Find where the given text appears and provide that cell's center as [X, Y] coordinate. 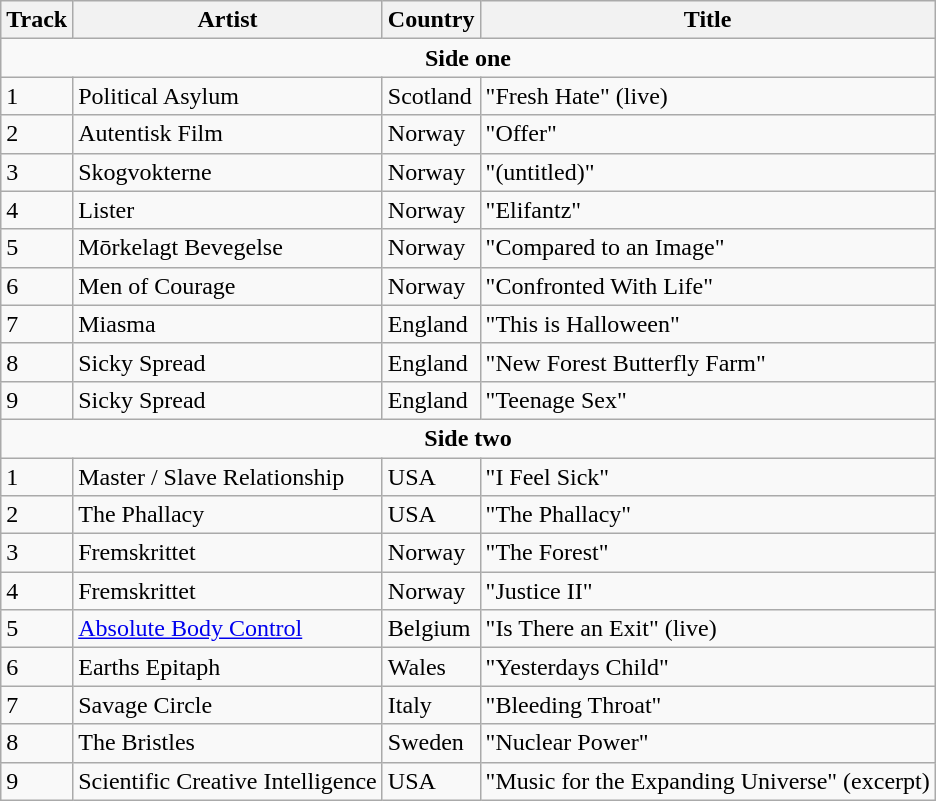
Scientific Creative Intelligence [228, 781]
"This is Halloween" [708, 324]
Men of Courage [228, 286]
The Bristles [228, 743]
"Elifantz" [708, 210]
Miasma [228, 324]
Side one [468, 58]
Side two [468, 438]
"Offer" [708, 134]
"Yesterdays Child" [708, 667]
"I Feel Sick" [708, 477]
Political Asylum [228, 96]
"Compared to an Image" [708, 248]
Country [431, 20]
"Is There an Exit" (live) [708, 629]
"Justice II" [708, 591]
Artist [228, 20]
"Confronted With Life" [708, 286]
"Music for the Expanding Universe" (excerpt) [708, 781]
"Bleeding Throat" [708, 705]
Sweden [431, 743]
Absolute Body Control [228, 629]
"The Forest" [708, 553]
"New Forest Butterfly Farm" [708, 362]
Belgium [431, 629]
Autentisk Film [228, 134]
The Phallacy [228, 515]
Italy [431, 705]
Wales [431, 667]
"The Phallacy" [708, 515]
"(untitled)" [708, 172]
Master / Slave Relationship [228, 477]
"Teenage Sex" [708, 400]
Title [708, 20]
Earths Epitaph [228, 667]
Skogvokterne [228, 172]
"Nuclear Power" [708, 743]
Mōrkelagt Bevegelse [228, 248]
Lister [228, 210]
Scotland [431, 96]
"Fresh Hate" (live) [708, 96]
Track [37, 20]
Savage Circle [228, 705]
